For the text-containing cell, return its midpoint in (X, Y) coordinate format. 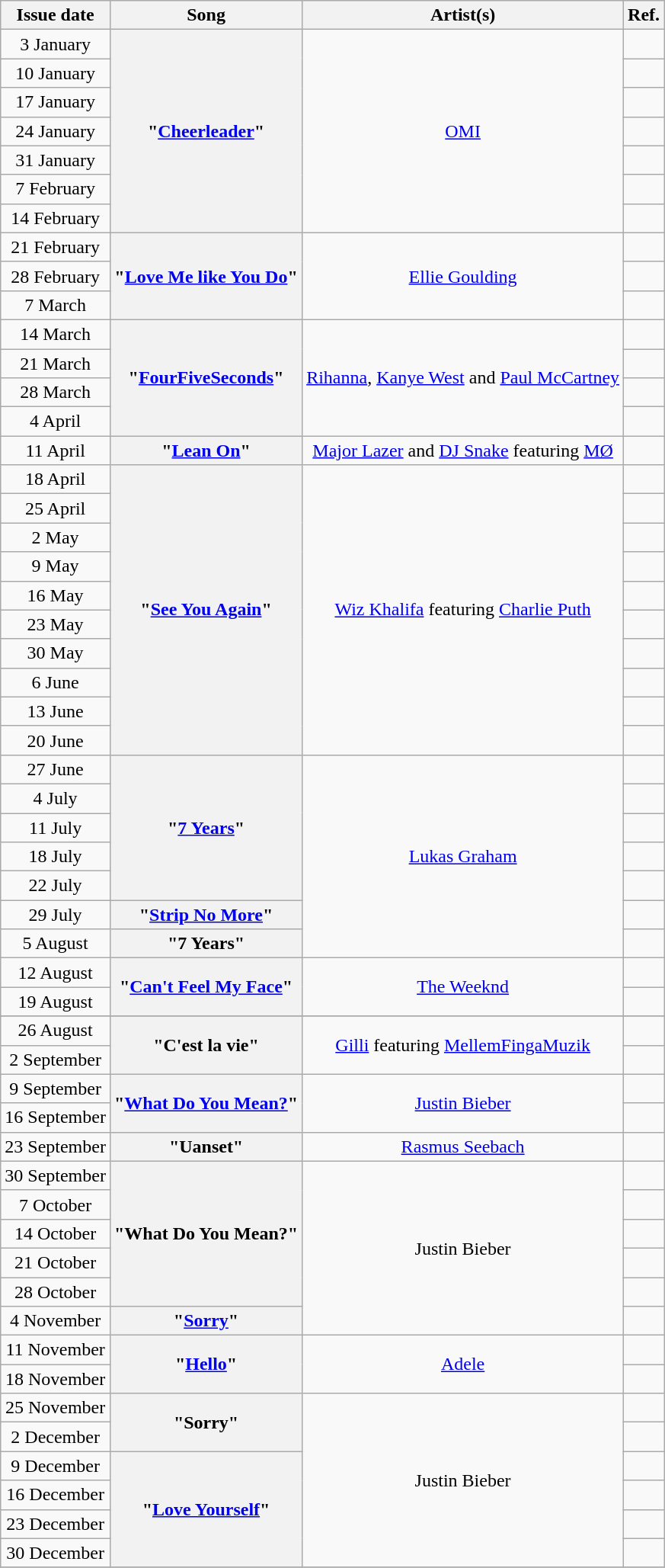
10 January (56, 73)
25 November (56, 1408)
16 May (56, 595)
3 January (56, 44)
30 December (56, 1553)
"Cheerleader" (206, 131)
9 September (56, 1089)
11 November (56, 1350)
28 October (56, 1292)
"Can't Feel My Face" (206, 987)
4 April (56, 422)
31 January (56, 160)
20 June (56, 740)
23 May (56, 624)
4 November (56, 1321)
18 April (56, 479)
13 June (56, 711)
14 February (56, 218)
"Lean On" (206, 451)
2 December (56, 1437)
14 October (56, 1233)
17 January (56, 102)
"Strip No More" (206, 915)
9 December (56, 1466)
28 February (56, 276)
6 June (56, 682)
23 December (56, 1524)
Gilli featuring MellemFingaMuzik (463, 1045)
Rasmus Seebach (463, 1146)
"Love Yourself" (206, 1509)
19 August (56, 1002)
18 July (56, 857)
"FourFiveSeconds" (206, 377)
30 May (56, 653)
The Weeknd (463, 987)
Rihanna, Kanye West and Paul McCartney (463, 377)
2 May (56, 537)
"Love Me like You Do" (206, 276)
24 January (56, 131)
2 September (56, 1060)
21 March (56, 364)
"C'est la vie" (206, 1045)
25 April (56, 508)
12 August (56, 973)
Adele (463, 1364)
"See You Again" (206, 610)
21 October (56, 1262)
4 July (56, 798)
Major Lazer and DJ Snake featuring MØ (463, 451)
29 July (56, 915)
23 September (56, 1146)
11 April (56, 451)
Ref. (644, 15)
Ellie Goulding (463, 276)
Song (206, 15)
18 November (56, 1379)
11 July (56, 827)
7 March (56, 305)
16 September (56, 1117)
26 August (56, 1031)
Lukas Graham (463, 856)
7 February (56, 189)
21 February (56, 247)
"Hello" (206, 1364)
Issue date (56, 15)
28 March (56, 393)
7 October (56, 1204)
30 September (56, 1175)
14 March (56, 334)
16 December (56, 1495)
5 August (56, 944)
"Uanset" (206, 1146)
22 July (56, 886)
Wiz Khalifa featuring Charlie Puth (463, 610)
27 June (56, 769)
9 May (56, 566)
Artist(s) (463, 15)
OMI (463, 131)
